For the text-containing cell, return its midpoint in [X, Y] coordinate format. 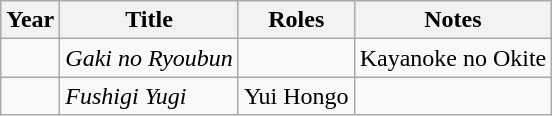
Kayanoke no Okite [453, 58]
Notes [453, 20]
Fushigi Yugi [150, 96]
Title [150, 20]
Gaki no Ryoubun [150, 58]
Roles [296, 20]
Yui Hongo [296, 96]
Year [30, 20]
